Identify which cell holds the provided text, then report its (x, y) central coordinate. 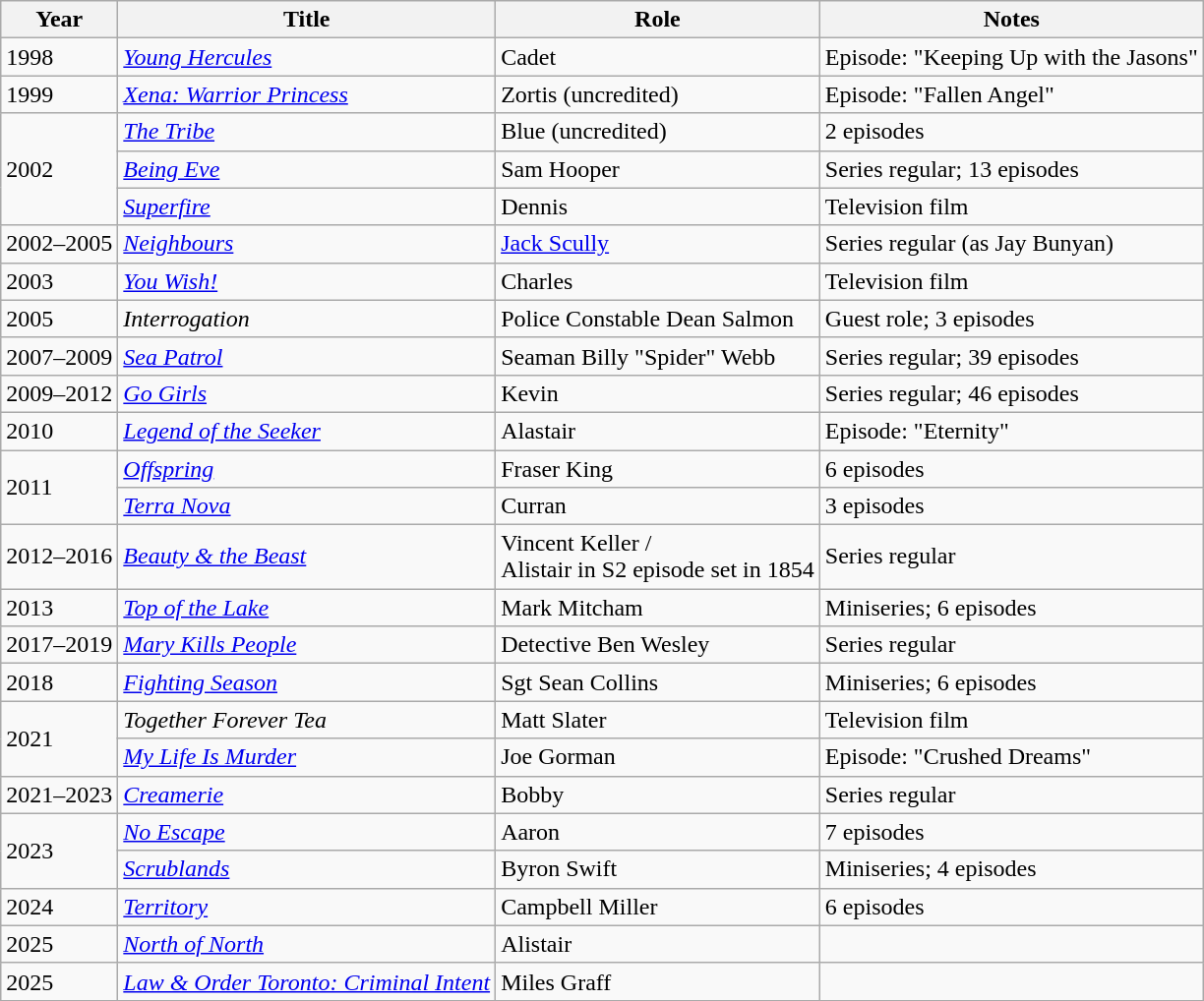
Episode: "Eternity" (1011, 431)
Together Forever Tea (307, 720)
2021–2023 (59, 795)
2009–2012 (59, 393)
2013 (59, 608)
Territory (307, 907)
Guest role; 3 episodes (1011, 319)
Zortis (uncredited) (658, 94)
Title (307, 20)
Miles Graff (658, 981)
Episode: "Fallen Angel" (1011, 94)
Seaman Billy "Spider" Webb (658, 356)
Series regular; 46 episodes (1011, 393)
2012–2016 (59, 557)
Fighting Season (307, 682)
Neighbours (307, 244)
Superfire (307, 206)
2018 (59, 682)
Notes (1011, 20)
2023 (59, 851)
Offspring (307, 469)
Alistair (658, 944)
Mary Kills People (307, 645)
Interrogation (307, 319)
2005 (59, 319)
2021 (59, 738)
Kevin (658, 393)
Sgt Sean Collins (658, 682)
Sam Hooper (658, 169)
Series regular; 39 episodes (1011, 356)
Alastair (658, 431)
Beauty & the Beast (307, 557)
Miniseries; 4 episodes (1011, 869)
Detective Ben Wesley (658, 645)
Fraser King (658, 469)
No Escape (307, 832)
Matt Slater (658, 720)
Curran (658, 506)
Series regular (as Jay Bunyan) (1011, 244)
Top of the Lake (307, 608)
Year (59, 20)
Scrublands (307, 869)
Xena: Warrior Princess (307, 94)
7 episodes (1011, 832)
Being Eve (307, 169)
2017–2019 (59, 645)
Go Girls (307, 393)
North of North (307, 944)
Episode: "Crushed Dreams" (1011, 757)
Campbell Miller (658, 907)
Law & Order Toronto: Criminal Intent (307, 981)
2024 (59, 907)
Dennis (658, 206)
Joe Gorman (658, 757)
Sea Patrol (307, 356)
Jack Scully (658, 244)
The Tribe (307, 132)
Bobby (658, 795)
2003 (59, 281)
2011 (59, 488)
Vincent Keller /Alistair in S2 episode set in 1854 (658, 557)
3 episodes (1011, 506)
Terra Nova (307, 506)
Episode: "Keeping Up with the Jasons" (1011, 57)
2010 (59, 431)
Series regular; 13 episodes (1011, 169)
My Life Is Murder (307, 757)
2007–2009 (59, 356)
Blue (uncredited) (658, 132)
2002 (59, 169)
Cadet (658, 57)
Role (658, 20)
Police Constable Dean Salmon (658, 319)
Charles (658, 281)
Legend of the Seeker (307, 431)
Byron Swift (658, 869)
2002–2005 (59, 244)
Mark Mitcham (658, 608)
2 episodes (1011, 132)
You Wish! (307, 281)
Young Hercules (307, 57)
1998 (59, 57)
Aaron (658, 832)
Creamerie (307, 795)
1999 (59, 94)
